Determine the (x, y) coordinate at the center of the cell enclosing the given text.  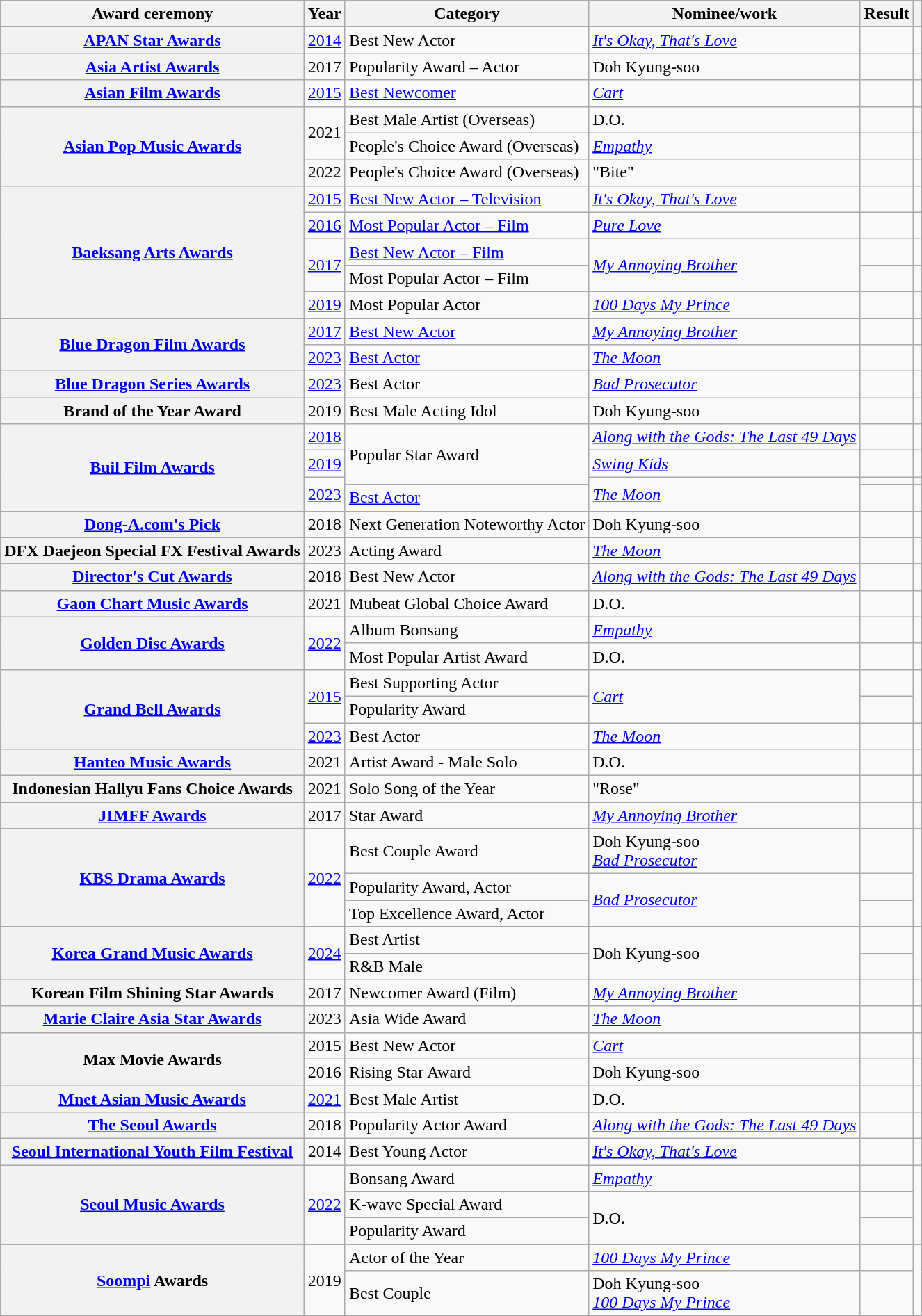
Indonesian Hallyu Fans Choice Awards (153, 789)
R&B Male (467, 966)
Buil Film Awards (153, 467)
Asian Film Awards (153, 93)
Hanteo Music Awards (153, 763)
Best Couple (467, 1293)
Soompi Awards (153, 1281)
Gaon Chart Music Awards (153, 603)
Mnet Asian Music Awards (153, 1098)
Best Male Artist (467, 1098)
Popularity Actor Award (467, 1125)
APAN Star Awards (153, 40)
Artist Award - Male Solo (467, 763)
Solo Song of the Year (467, 789)
Seoul Music Awards (153, 1205)
Korean Film Shining Star Awards (153, 993)
Asia Artist Awards (153, 67)
Popularity Award, Actor (467, 887)
Swing Kids (725, 464)
Blue Dragon Film Awards (153, 345)
The Seoul Awards (153, 1125)
Brand of the Year Award (153, 411)
Dong-A.com's Pick (153, 524)
Album Bonsang (467, 630)
Pure Love (725, 225)
Grand Bell Awards (153, 709)
Asian Pop Music Awards (153, 146)
Baeksang Arts Awards (153, 252)
Best Couple Award (467, 851)
Korea Grand Music Awards (153, 953)
Max Movie Awards (153, 1059)
Actor of the Year (467, 1258)
K-wave Special Award (467, 1205)
Award ceremony (153, 14)
Director's Cut Awards (153, 577)
JIMFF Awards (153, 815)
Asia Wide Award (467, 1019)
Popular Star Award (467, 455)
Marie Claire Asia Star Awards (153, 1019)
Best New Actor – Television (467, 199)
Best Newcomer (467, 93)
Star Award (467, 815)
Best Artist (467, 940)
Most Popular Artist Award (467, 656)
Year (324, 14)
Blue Dragon Series Awards (153, 384)
Seoul International Youth Film Festival (153, 1151)
Best Male Acting Idol (467, 411)
Nominee/work (725, 14)
KBS Drama Awards (153, 877)
Bonsang Award (467, 1178)
2024 (324, 953)
Category (467, 14)
Popularity Award – Actor (467, 67)
Best Male Artist (Overseas) (467, 120)
Top Excellence Award, Actor (467, 913)
"Rose" (725, 789)
Rising Star Award (467, 1072)
Acting Award (467, 551)
Best Young Actor (467, 1151)
Best Supporting Actor (467, 683)
Doh Kyung-soo Bad Prosecutor (725, 851)
Golden Disc Awards (153, 643)
Most Popular Actor (467, 304)
DFX Daejeon Special FX Festival Awards (153, 551)
"Bite" (725, 172)
Doh Kyung-soo 100 Days My Prince (725, 1293)
Mubeat Global Choice Award (467, 603)
Newcomer Award (Film) (467, 993)
Result (887, 14)
Next Generation Noteworthy Actor (467, 524)
Best New Actor – Film (467, 252)
